Pinpoint the cell where the given text exists, returning its (X, Y) midpoint coordinate. 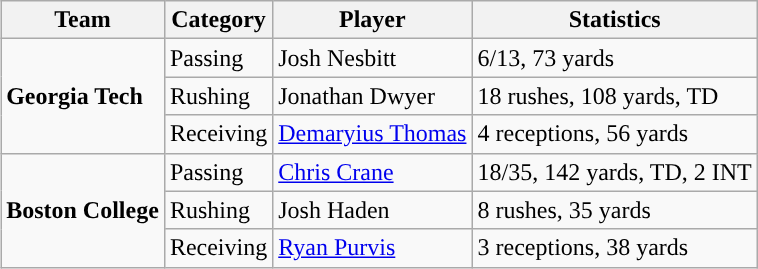
Josh Haden (372, 210)
Category (218, 20)
Demaryius Thomas (372, 134)
Team (83, 20)
8 rushes, 35 yards (614, 210)
Player (372, 20)
Ryan Purvis (372, 248)
4 receptions, 56 yards (614, 134)
18/35, 142 yards, TD, 2 INT (614, 172)
Georgia Tech (83, 96)
Chris Crane (372, 172)
Josh Nesbitt (372, 58)
Boston College (83, 210)
Statistics (614, 20)
3 receptions, 38 yards (614, 248)
Jonathan Dwyer (372, 96)
6/13, 73 yards (614, 58)
18 rushes, 108 yards, TD (614, 96)
